Identify which cell holds the provided text, then report its (x, y) central coordinate. 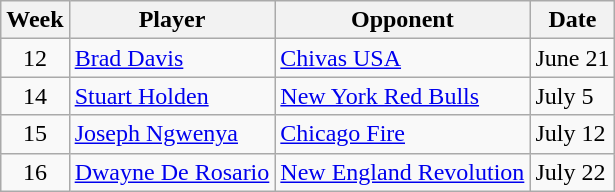
16 (35, 172)
14 (35, 96)
June 21 (572, 58)
Joseph Ngwenya (172, 134)
Week (35, 20)
Dwayne De Rosario (172, 172)
12 (35, 58)
July 5 (572, 96)
Chicago Fire (402, 134)
Date (572, 20)
Player (172, 20)
New York Red Bulls (402, 96)
15 (35, 134)
Brad Davis (172, 58)
Stuart Holden (172, 96)
New England Revolution (402, 172)
July 12 (572, 134)
Chivas USA (402, 58)
Opponent (402, 20)
July 22 (572, 172)
